Output the [x, y] coordinate of the center of the cell containing the given text.  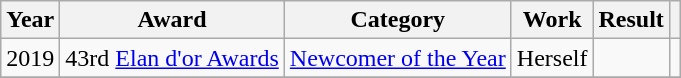
Result [631, 20]
Herself [552, 58]
Work [552, 20]
43rd Elan d'or Awards [172, 58]
2019 [30, 58]
Category [398, 20]
Newcomer of the Year [398, 58]
Year [30, 20]
Award [172, 20]
